Capture the cell that displays the provided text and extract its (X, Y) central coordinate. 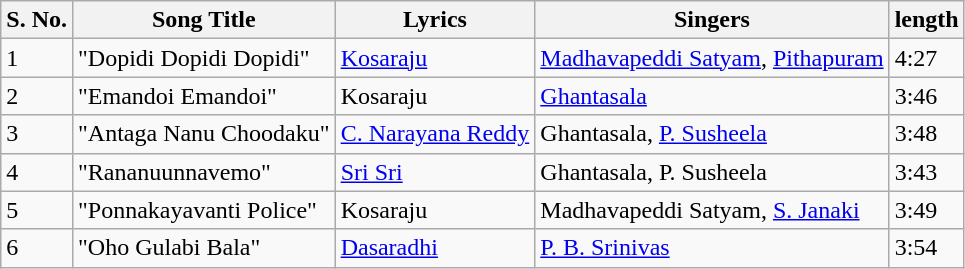
"Dopidi Dopidi Dopidi" (204, 58)
2 (37, 96)
Singers (712, 20)
"Ponnakayavanti Police" (204, 210)
S. No. (37, 20)
Madhavapeddi Satyam, S. Janaki (712, 210)
Dasaradhi (435, 248)
Lyrics (435, 20)
3 (37, 134)
"Emandoi Emandoi" (204, 96)
6 (37, 248)
3:54 (926, 248)
3:48 (926, 134)
4 (37, 172)
C. Narayana Reddy (435, 134)
5 (37, 210)
3:46 (926, 96)
Sri Sri (435, 172)
4:27 (926, 58)
P. B. Srinivas (712, 248)
"Antaga Nanu Choodaku" (204, 134)
Song Title (204, 20)
Ghantasala (712, 96)
1 (37, 58)
3:43 (926, 172)
3:49 (926, 210)
Madhavapeddi Satyam, Pithapuram (712, 58)
length (926, 20)
"Oho Gulabi Bala" (204, 248)
"Rananuunnavemo" (204, 172)
